Determine the (x, y) coordinate at the center of the cell enclosing the given text.  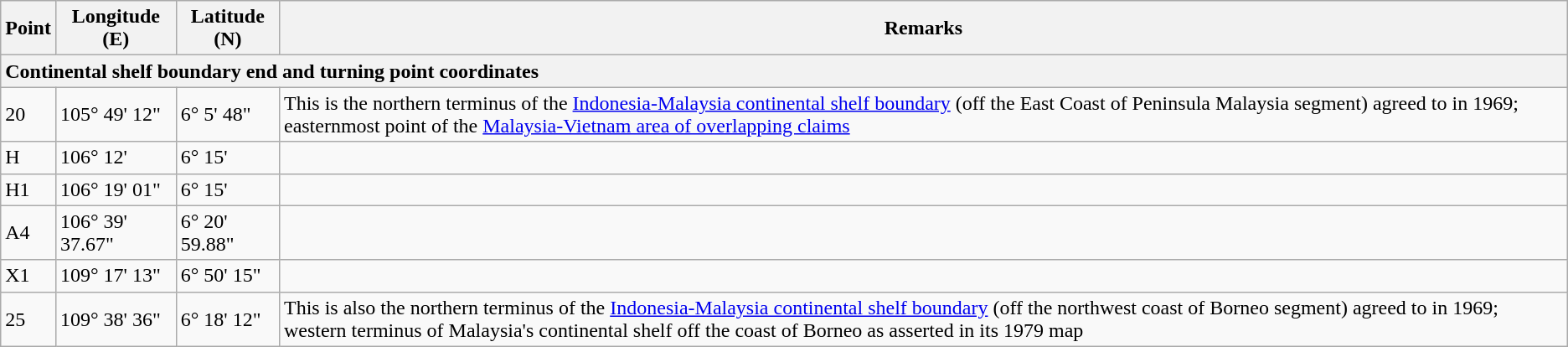
Point (28, 28)
106° 39' 37.67" (116, 233)
6° 5' 48" (228, 114)
109° 38' 36" (116, 319)
A4 (28, 233)
H1 (28, 189)
20 (28, 114)
X1 (28, 276)
105° 49' 12" (116, 114)
6° 50' 15" (228, 276)
Continental shelf boundary end and turning point coordinates (784, 71)
Latitude (N) (228, 28)
6° 18' 12" (228, 319)
H (28, 158)
Remarks (923, 28)
6° 20' 59.88" (228, 233)
106° 12' (116, 158)
Longitude (E) (116, 28)
106° 19' 01" (116, 189)
25 (28, 319)
109° 17' 13" (116, 276)
